Locate the cell with the specified text and output its [x, y] center coordinate. 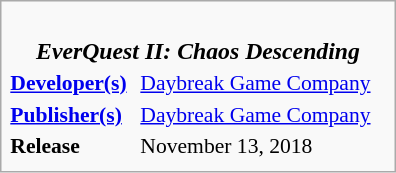
Developer(s) [72, 83]
Release [72, 146]
November 13, 2018 [263, 146]
EverQuest II: Chaos Descending [198, 38]
Publisher(s) [72, 114]
